From the cell containing the given text, extract its center point as [X, Y] coordinate. 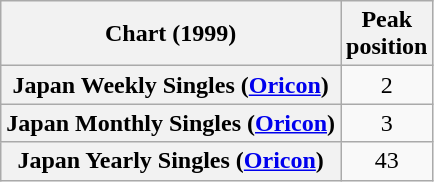
Japan Yearly Singles (Oricon) [171, 161]
2 [387, 85]
43 [387, 161]
Japan Monthly Singles (Oricon) [171, 123]
Peakposition [387, 34]
Japan Weekly Singles (Oricon) [171, 85]
Chart (1999) [171, 34]
3 [387, 123]
